For the text-containing cell, return its midpoint in (x, y) coordinate format. 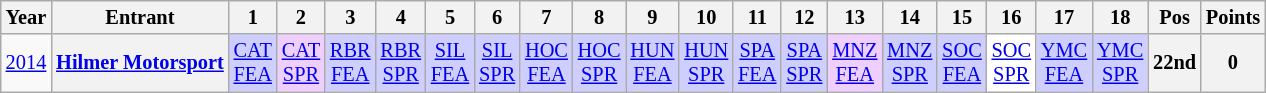
RBRSPR (400, 63)
HOCSPR (600, 63)
1 (253, 17)
10 (706, 17)
YMCFEA (1064, 63)
17 (1064, 17)
15 (962, 17)
HOCFEA (546, 63)
13 (854, 17)
3 (350, 17)
12 (804, 17)
Points (1233, 17)
5 (450, 17)
16 (1012, 17)
HUNFEA (653, 63)
8 (600, 17)
7 (546, 17)
6 (497, 17)
Year (26, 17)
YMCSPR (1120, 63)
4 (400, 17)
18 (1120, 17)
SPASPR (804, 63)
2 (301, 17)
14 (910, 17)
HUNSPR (706, 63)
RBRFEA (350, 63)
SILFEA (450, 63)
SOCSPR (1012, 63)
MNZSPR (910, 63)
9 (653, 17)
Entrant (140, 17)
SILSPR (497, 63)
11 (757, 17)
22nd (1174, 63)
CATSPR (301, 63)
MNZFEA (854, 63)
2014 (26, 63)
0 (1233, 63)
SPAFEA (757, 63)
CATFEA (253, 63)
SOCFEA (962, 63)
Hilmer Motorsport (140, 63)
Pos (1174, 17)
